Capture the cell that displays the provided text and extract its (X, Y) central coordinate. 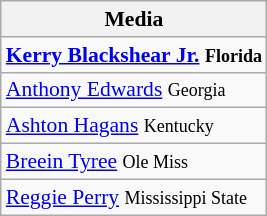
Breein Tyree Ole Miss (134, 162)
Reggie Perry Mississippi State (134, 197)
Ashton Hagans Kentucky (134, 126)
Media (134, 19)
Anthony Edwards Georgia (134, 90)
Kerry Blackshear Jr. Florida (134, 55)
